For the text-containing cell, return its midpoint in (X, Y) coordinate format. 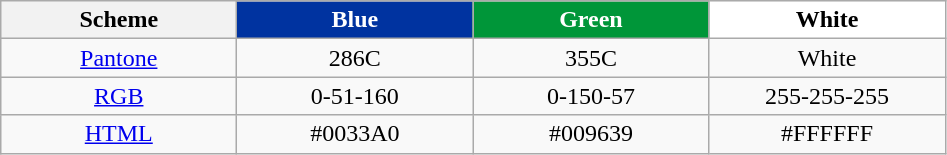
0-150-57 (591, 96)
#0033A0 (355, 134)
#009639 (591, 134)
Pantone (119, 58)
RGB (119, 96)
286C (355, 58)
255-255-255 (827, 96)
0-51-160 (355, 96)
355C (591, 58)
Scheme (119, 20)
#FFFFFF (827, 134)
HTML (119, 134)
Blue (355, 20)
Green (591, 20)
